Determine the (X, Y) coordinate at the center of the cell enclosing the given text.  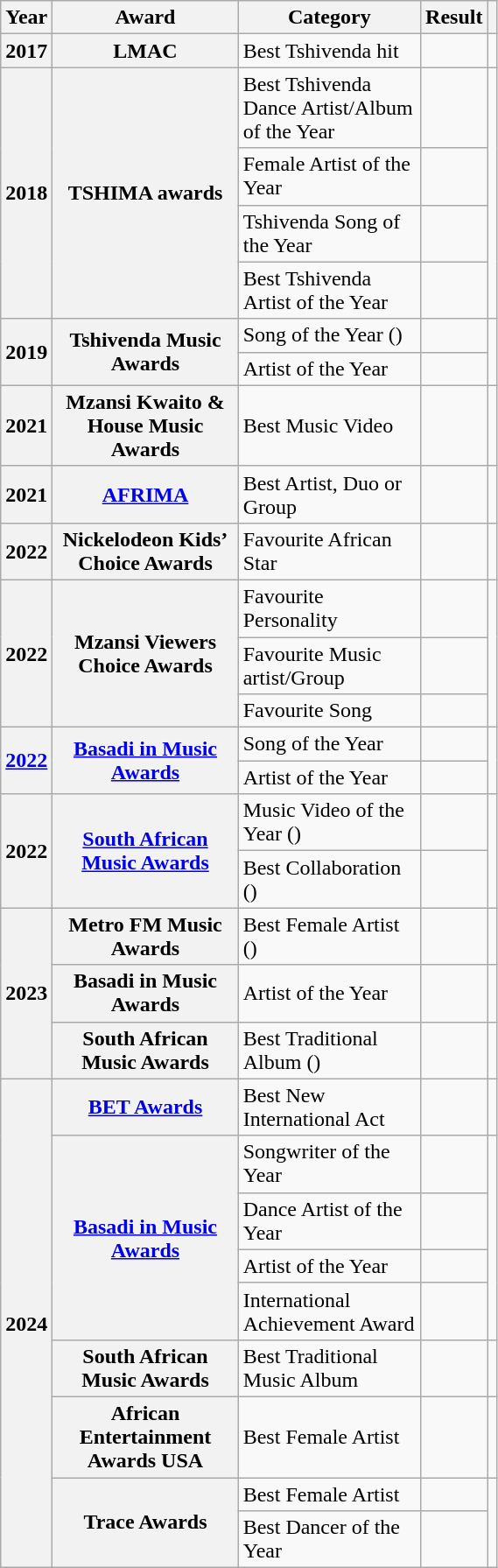
Best Female Artist () (329, 937)
Nickelodeon Kids’ Choice Awards (145, 552)
Mzansi Viewers Choice Awards (145, 653)
Song of the Year (329, 744)
Best Tshivenda Dance Artist/Album of the Year (329, 108)
BET Awards (145, 1107)
2024 (26, 1324)
Category (329, 18)
Song of the Year () (329, 335)
Music Video of the Year () (329, 823)
Year (26, 18)
Favourite Song (329, 711)
LMAC (145, 51)
Best Traditional Album () (329, 1051)
Result (454, 18)
AFRIMA (145, 494)
Favourite African Star (329, 552)
Dance Artist of the Year (329, 1220)
Trace Awards (145, 1523)
Best Dancer of the Year (329, 1539)
2019 (26, 352)
Best Tshivenda Artist of the Year (329, 291)
Best Music Video (329, 425)
Best Traditional Music Album (329, 1368)
Best Collaboration () (329, 879)
Best Tshivenda hit (329, 51)
Award (145, 18)
Best New International Act (329, 1107)
Favourite Music artist/Group (329, 665)
TSHIMA awards (145, 193)
2017 (26, 51)
2023 (26, 993)
Songwriter of the Year (329, 1164)
Metro FM Music Awards (145, 937)
Best Artist, Duo or Group (329, 494)
Tshivenda Song of the Year (329, 233)
Mzansi Kwaito & House Music Awards (145, 425)
Favourite Personality (329, 608)
Female Artist of the Year (329, 177)
International Achievement Award (329, 1311)
African Entertainment Awards USA (145, 1437)
2018 (26, 193)
Tshivenda Music Awards (145, 352)
